Output the [x, y] coordinate of the center of the cell containing the given text.  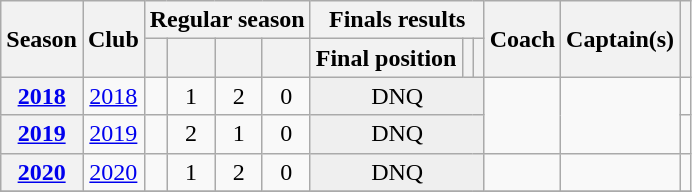
Captain(s) [620, 39]
Club [113, 39]
Final position [386, 58]
Coach [522, 39]
Regular season [227, 20]
Finals results [397, 20]
Season [42, 39]
